Scan for the cell matching the given text and deliver its [x, y] coordinate at center. 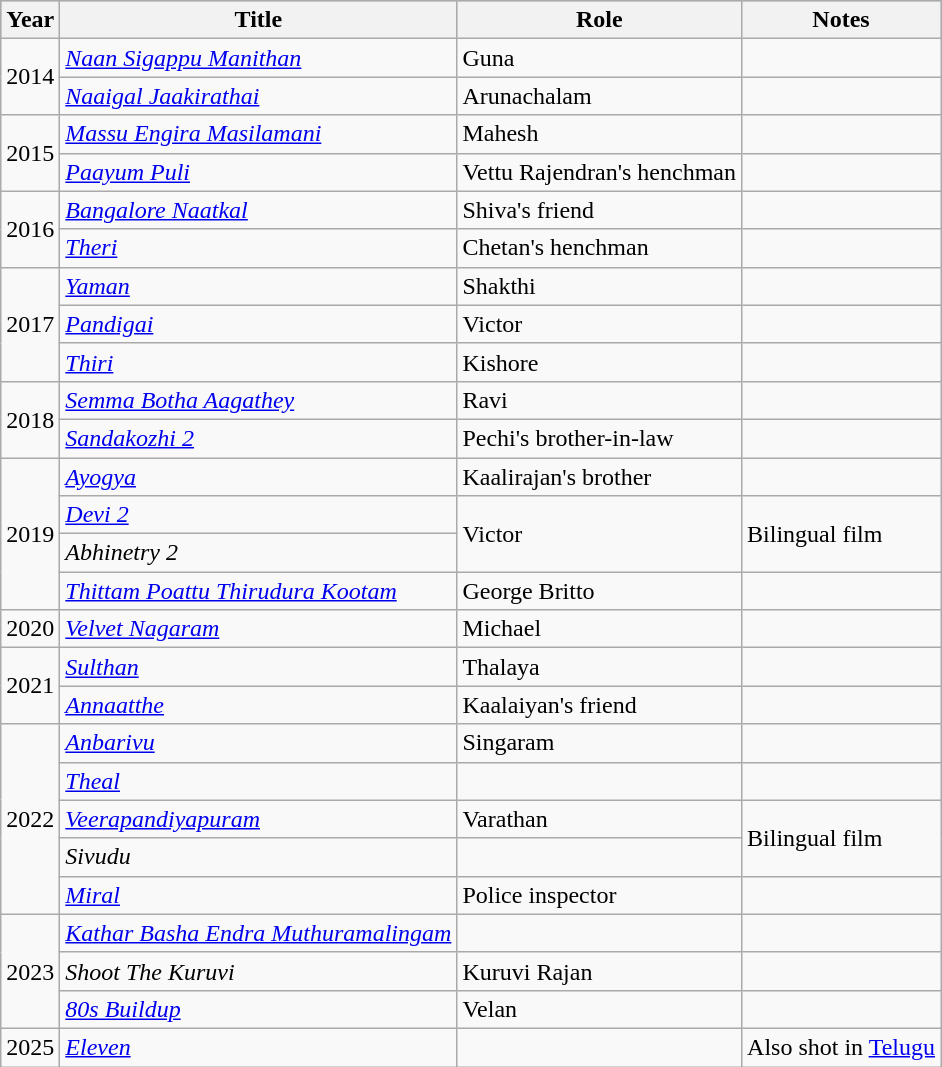
Paayum Puli [258, 172]
Veerapandiyapuram [258, 819]
Pandigai [258, 324]
Sandakozhi 2 [258, 438]
Kuruvi Rajan [600, 971]
Ravi [600, 400]
Chetan's henchman [600, 248]
2023 [30, 971]
Singaram [600, 743]
Theri [258, 248]
Kathar Basha Endra Muthuramalingam [258, 933]
Miral [258, 895]
Kishore [600, 362]
Bangalore Naatkal [258, 210]
Kaalaiyan's friend [600, 705]
Police inspector [600, 895]
Pechi's brother-in-law [600, 438]
Kaalirajan's brother [600, 477]
Velvet Nagaram [258, 629]
2016 [30, 229]
Shiva's friend [600, 210]
Annaatthe [258, 705]
Year [30, 20]
Shakthi [600, 286]
Mahesh [600, 134]
Thalaya [600, 667]
Massu Engira Masilamani [258, 134]
Theal [258, 781]
Shoot The Kuruvi [258, 971]
Abhinetry 2 [258, 553]
80s Buildup [258, 1009]
2015 [30, 153]
2021 [30, 686]
George Britto [600, 591]
2019 [30, 534]
Also shot in Telugu [842, 1047]
Naaigal Jaakirathai [258, 96]
Notes [842, 20]
2018 [30, 419]
Thiri [258, 362]
Sivudu [258, 857]
Anbarivu [258, 743]
Guna [600, 58]
Varathan [600, 819]
Arunachalam [600, 96]
2022 [30, 819]
2020 [30, 629]
Ayogya [258, 477]
Eleven [258, 1047]
Thittam Poattu Thirudura Kootam [258, 591]
Naan Sigappu Manithan [258, 58]
Title [258, 20]
Michael [600, 629]
2025 [30, 1047]
Vettu Rajendran's henchman [600, 172]
2017 [30, 324]
2014 [30, 77]
Role [600, 20]
Yaman [258, 286]
Velan [600, 1009]
Sulthan [258, 667]
Devi 2 [258, 515]
Semma Botha Aagathey [258, 400]
